Detect which cell encompasses the target text, then output its (x, y) center coordinate. 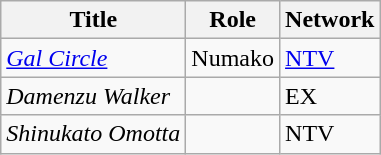
Gal Circle (94, 58)
Numako (233, 58)
Role (233, 20)
Shinukato Omotta (94, 134)
Network (330, 20)
Damenzu Walker (94, 96)
Title (94, 20)
EX (330, 96)
